Return [x, y] of the center of cell containing provided text 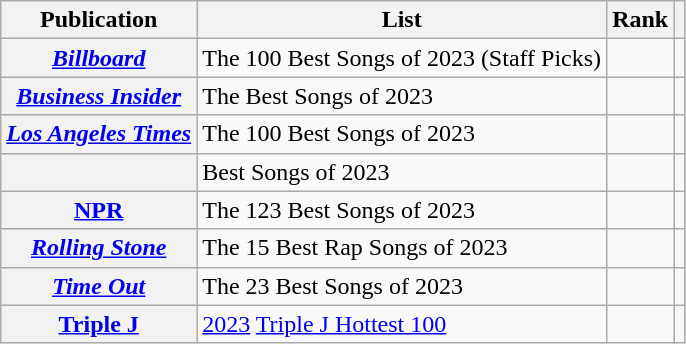
The 15 Best Rap Songs of 2023 [402, 248]
The 100 Best Songs of 2023 [402, 134]
The 123 Best Songs of 2023 [402, 210]
Business Insider [99, 96]
Triple J [99, 324]
The 100 Best Songs of 2023 (Staff Picks) [402, 58]
Publication [99, 20]
Rank [640, 20]
Los Angeles Times [99, 134]
Rolling Stone [99, 248]
The Best Songs of 2023 [402, 96]
Time Out [99, 286]
NPR [99, 210]
List [402, 20]
Billboard [99, 58]
2023 Triple J Hottest 100 [402, 324]
The 23 Best Songs of 2023 [402, 286]
Best Songs of 2023 [402, 172]
